From the cell containing the given text, extract its center point as [X, Y] coordinate. 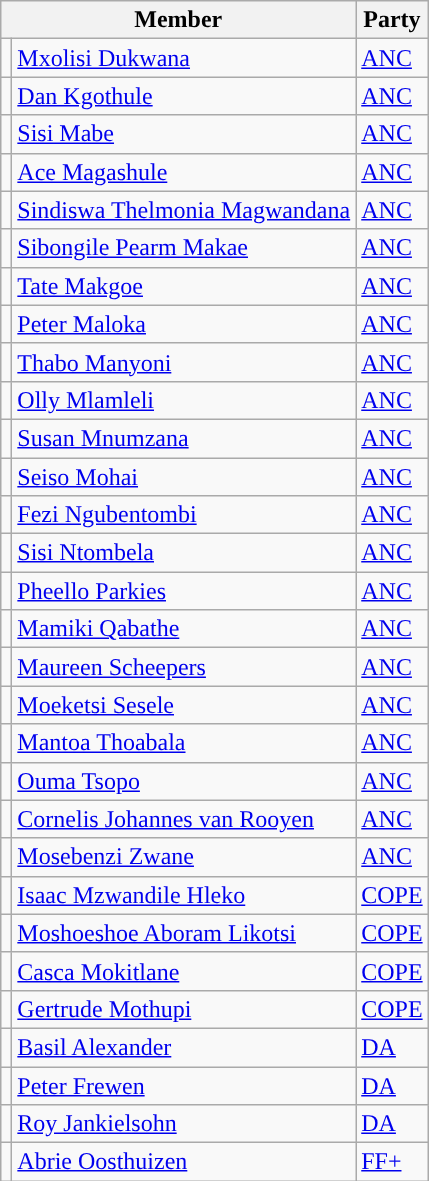
Seiso Mohai [184, 477]
Fezi Ngubentombi [184, 515]
Moshoeshoe Aboram Likotsi [184, 933]
Sisi Ntombela [184, 553]
Peter Frewen [184, 1085]
Susan Mnumzana [184, 438]
Ouma Tsopo [184, 781]
Mamiki Qabathe [184, 629]
Basil Alexander [184, 1047]
Maureen Scheepers [184, 667]
Casca Mokitlane [184, 971]
Abrie Oosthuizen [184, 1162]
Mosebenzi Zwane [184, 857]
Sibongile Pearm Makae [184, 248]
Pheello Parkies [184, 591]
FF+ [392, 1162]
Peter Maloka [184, 324]
Thabo Manyoni [184, 362]
Dan Kgothule [184, 96]
Party [392, 20]
Member [178, 20]
Olly Mlamleli [184, 400]
Isaac Mzwandile Hleko [184, 895]
Roy Jankielsohn [184, 1124]
Ace Magashule [184, 172]
Tate Makgoe [184, 286]
Cornelis Johannes van Rooyen [184, 819]
Mxolisi Dukwana [184, 58]
Gertrude Mothupi [184, 1009]
Sisi Mabe [184, 134]
Moeketsi Sesele [184, 705]
Mantoa Thoabala [184, 743]
Sindiswa Thelmonia Magwandana [184, 210]
